Detect which cell encompasses the target text, then output its [X, Y] center coordinate. 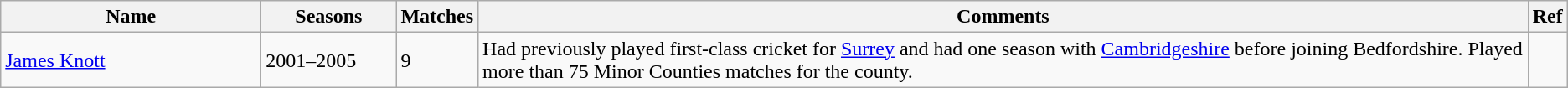
9 [437, 60]
Seasons [328, 17]
Matches [437, 17]
Name [131, 17]
Comments [1003, 17]
2001–2005 [328, 60]
Ref [1548, 17]
James Knott [131, 60]
